Output the (X, Y) coordinate of the center of the cell containing the given text.  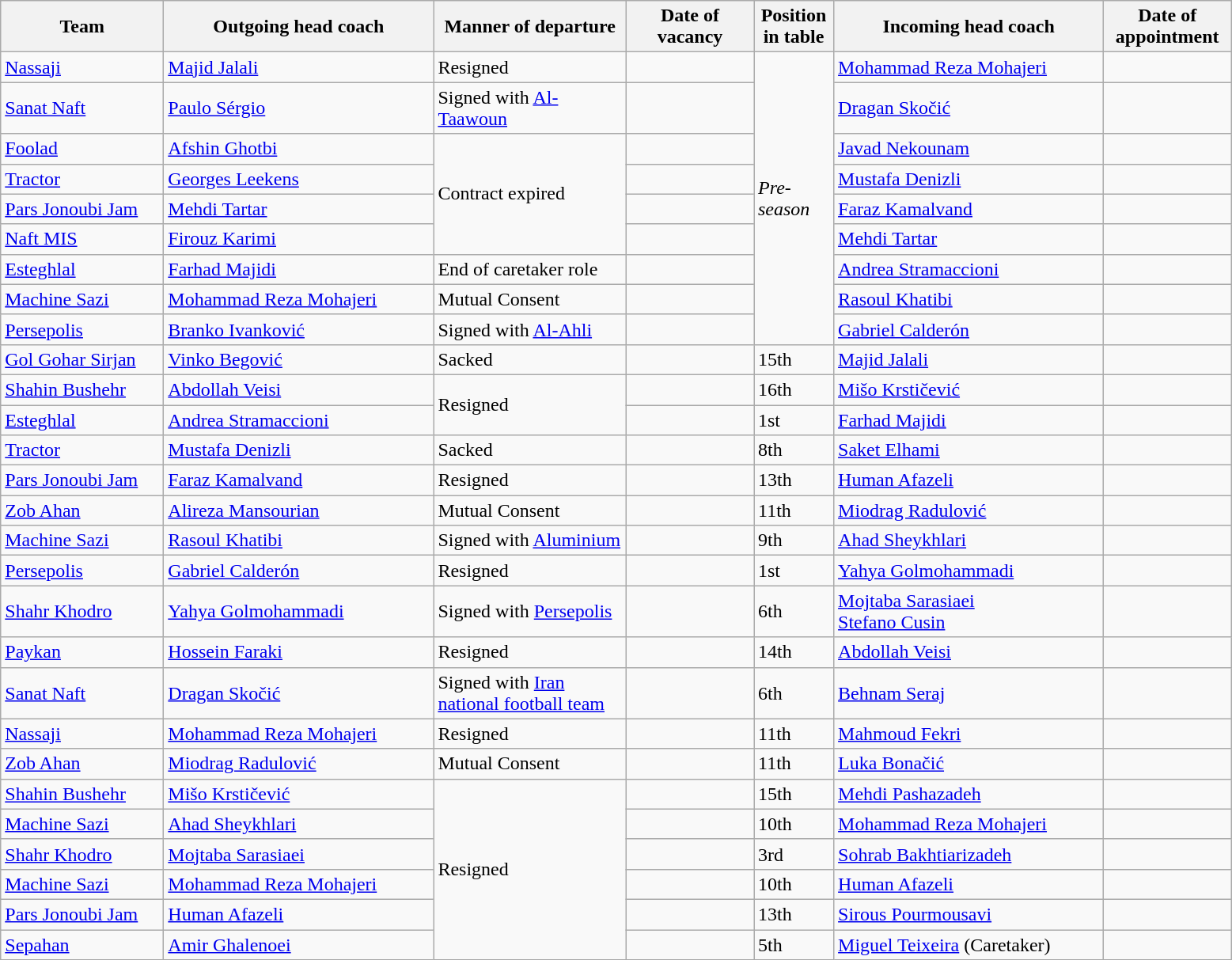
Georges Leekens (299, 179)
Paulo Sérgio (299, 108)
Branko Ivanković (299, 329)
Mojtaba Sarasiaei (299, 854)
16th (793, 389)
Signed with Aluminium (530, 541)
End of caretaker role (530, 269)
3rd (793, 854)
Firouz Karimi (299, 239)
Naft MIS (82, 239)
Foolad (82, 149)
Incoming head coach (969, 27)
Sepahan (82, 944)
Vinko Begović (299, 359)
Gol Gohar Sirjan (82, 359)
Sohrab Bakhtiarizadeh (969, 854)
Outgoing head coach (299, 27)
Pre-season (793, 199)
Date of appointment (1168, 27)
Signed with Al-Taawoun (530, 108)
Mehdi Pashazadeh (969, 794)
Afshin Ghotbi (299, 149)
Signed with Al-Ahli (530, 329)
Signed with Persepolis (530, 611)
Manner of departure (530, 27)
9th (793, 541)
8th (793, 450)
Miguel Teixeira (Caretaker) (969, 944)
Saket Elhami (969, 450)
Luka Bonačić (969, 764)
Team (82, 27)
Alireza Mansourian (299, 510)
Date of vacancy (690, 27)
Paykan (82, 652)
Behnam Seraj (969, 693)
Signed with Iran national football team (530, 693)
Amir Ghalenoei (299, 944)
Contract expired (530, 194)
Javad Nekounam (969, 149)
5th (793, 944)
Position in table (793, 27)
Mahmoud Fekri (969, 734)
Sirous Pourmousavi (969, 914)
Hossein Faraki (299, 652)
14th (793, 652)
Mojtaba Sarasiaei Stefano Cusin (969, 611)
